Search for the cell housing the specified text and yield its (x, y) center coordinate. 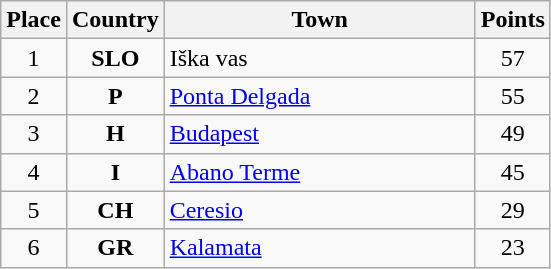
55 (512, 96)
Budapest (320, 134)
45 (512, 172)
CH (115, 210)
H (115, 134)
SLO (115, 58)
Ponta Delgada (320, 96)
P (115, 96)
Country (115, 20)
29 (512, 210)
3 (34, 134)
Ceresio (320, 210)
4 (34, 172)
Kalamata (320, 248)
2 (34, 96)
Town (320, 20)
Abano Terme (320, 172)
49 (512, 134)
Place (34, 20)
23 (512, 248)
Points (512, 20)
5 (34, 210)
I (115, 172)
6 (34, 248)
Iška vas (320, 58)
1 (34, 58)
GR (115, 248)
57 (512, 58)
